Extract the (x, y) coordinate from the center of the cell holding the provided text.  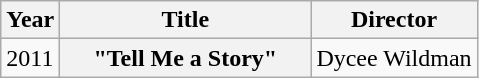
Dycee Wildman (394, 58)
Title (186, 20)
"Tell Me a Story" (186, 58)
Director (394, 20)
2011 (30, 58)
Year (30, 20)
